Return [X, Y] of the center of cell containing provided text 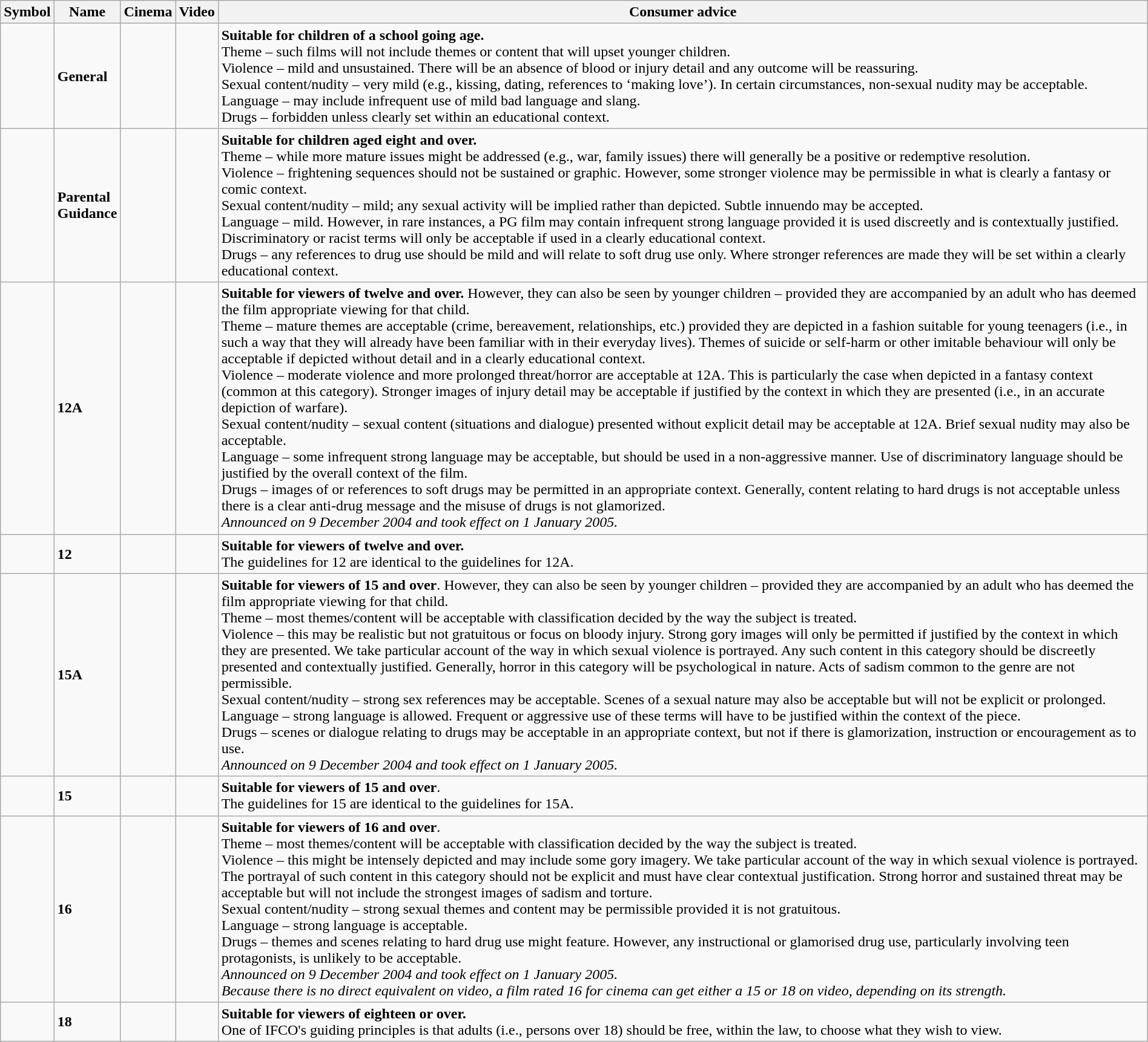
Video [197, 12]
Name [87, 12]
Suitable for viewers of twelve and over.The guidelines for 12 are identical to the guidelines for 12A. [683, 553]
Symbol [27, 12]
ParentalGuidance [87, 205]
12A [87, 408]
General [87, 76]
15A [87, 674]
15 [87, 796]
12 [87, 553]
Suitable for viewers of 15 and over.The guidelines for 15 are identical to the guidelines for 15A. [683, 796]
Cinema [148, 12]
16 [87, 909]
18 [87, 1022]
Consumer advice [683, 12]
